Locate the cell with the specified text and output its (x, y) center coordinate. 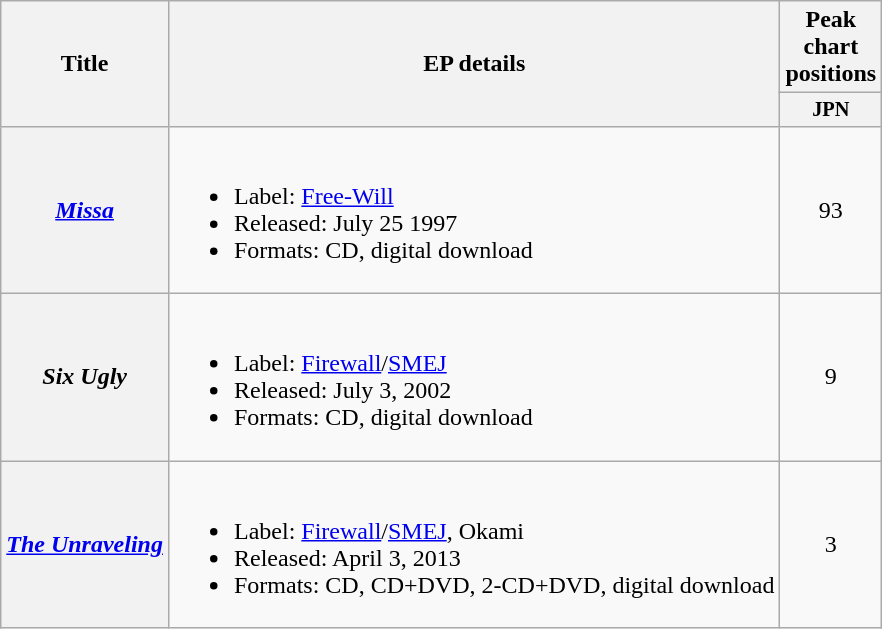
3 (831, 544)
JPN (831, 110)
Label: Free-WillReleased: July 25 1997Formats: CD, digital download (474, 210)
The Unraveling (85, 544)
Missa (85, 210)
93 (831, 210)
Label: Firewall/SMEJReleased: July 3, 2002Formats: CD, digital download (474, 378)
Title (85, 64)
Peak chart positions (831, 47)
Label: Firewall/SMEJ, OkamiReleased: April 3, 2013Formats: CD, CD+DVD, 2-CD+DVD, digital download (474, 544)
EP details (474, 64)
Six Ugly (85, 378)
9 (831, 378)
